Extract the [x, y] coordinate from the center of the cell holding the provided text.  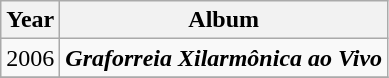
2006 [30, 58]
Album [224, 20]
Graforreia Xilarmônica ao Vivo [224, 58]
Year [30, 20]
